Provide the [X, Y] coordinate of the cell's center where the given text is located.  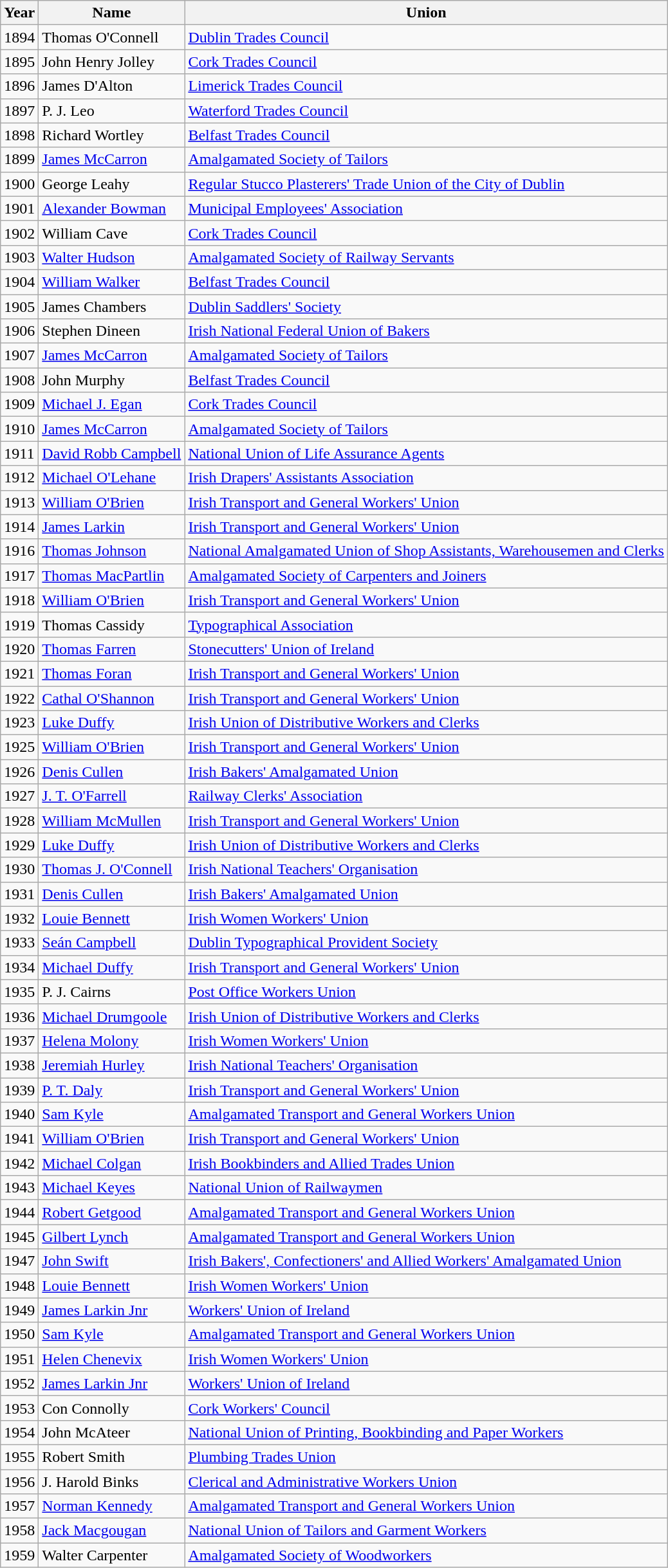
Helena Molony [112, 1041]
Walter Carpenter [112, 1555]
Irish National Federal Union of Bakers [426, 331]
Thomas Johnson [112, 551]
John Swift [112, 1261]
Cork Workers' Council [426, 1408]
P. J. Cairns [112, 992]
1914 [19, 527]
William Walker [112, 282]
Irish Bakers', Confectioners' and Allied Workers' Amalgamated Union [426, 1261]
1918 [19, 600]
1935 [19, 992]
1905 [19, 307]
Dublin Typographical Provident Society [426, 943]
1944 [19, 1212]
1901 [19, 208]
Year [19, 13]
John Murphy [112, 380]
1921 [19, 673]
Cathal O'Shannon [112, 698]
Irish Drapers' Assistants Association [426, 478]
J. T. O'Farrell [112, 796]
1904 [19, 282]
1920 [19, 649]
1934 [19, 967]
George Leahy [112, 184]
Regular Stucco Plasterers' Trade Union of the City of Dublin [426, 184]
Amalgamated Society of Carpenters and Joiners [426, 576]
1927 [19, 796]
Norman Kennedy [112, 1506]
National Union of Life Assurance Agents [426, 453]
1908 [19, 380]
1925 [19, 747]
James Larkin [112, 527]
Stephen Dineen [112, 331]
Municipal Employees' Association [426, 208]
Thomas MacPartlin [112, 576]
Walter Hudson [112, 257]
1910 [19, 429]
Union [426, 13]
1902 [19, 233]
Jack Macgougan [112, 1531]
1956 [19, 1481]
Robert Smith [112, 1457]
William McMullen [112, 821]
National Union of Railwaymen [426, 1188]
1951 [19, 1359]
James Chambers [112, 307]
1913 [19, 502]
1896 [19, 86]
1957 [19, 1506]
Alexander Bowman [112, 208]
John Henry Jolley [112, 62]
Michael Colgan [112, 1163]
Thomas Foran [112, 673]
Limerick Trades Council [426, 86]
1949 [19, 1310]
1932 [19, 918]
Seán Campbell [112, 943]
Thomas O'Connell [112, 37]
1937 [19, 1041]
1895 [19, 62]
Michael O'Lehane [112, 478]
John McAteer [112, 1432]
Thomas J. O'Connell [112, 870]
Amalgamated Society of Woodworkers [426, 1555]
1940 [19, 1115]
1941 [19, 1139]
Name [112, 13]
1955 [19, 1457]
Post Office Workers Union [426, 992]
1926 [19, 772]
Dublin Saddlers' Society [426, 307]
1909 [19, 405]
Stonecutters' Union of Ireland [426, 649]
National Union of Printing, Bookbinding and Paper Workers [426, 1432]
1945 [19, 1237]
1929 [19, 845]
1899 [19, 160]
Thomas Cassidy [112, 624]
Michael Drumgoole [112, 1016]
P. J. Leo [112, 111]
1936 [19, 1016]
Thomas Farren [112, 649]
1922 [19, 698]
1959 [19, 1555]
1942 [19, 1163]
1923 [19, 723]
Helen Chenevix [112, 1359]
1900 [19, 184]
1911 [19, 453]
National Union of Tailors and Garment Workers [426, 1531]
1939 [19, 1090]
Amalgamated Society of Railway Servants [426, 257]
1950 [19, 1335]
1917 [19, 576]
Railway Clerks' Association [426, 796]
Waterford Trades Council [426, 111]
1947 [19, 1261]
1931 [19, 894]
Dublin Trades Council [426, 37]
Con Connolly [112, 1408]
1943 [19, 1188]
1916 [19, 551]
1933 [19, 943]
P. T. Daly [112, 1090]
Irish Bookbinders and Allied Trades Union [426, 1163]
William Cave [112, 233]
Jeremiah Hurley [112, 1065]
Clerical and Administrative Workers Union [426, 1481]
1930 [19, 870]
Gilbert Lynch [112, 1237]
National Amalgamated Union of Shop Assistants, Warehousemen and Clerks [426, 551]
1952 [19, 1383]
1912 [19, 478]
1938 [19, 1065]
1954 [19, 1432]
1928 [19, 821]
1958 [19, 1531]
Michael J. Egan [112, 405]
Michael Keyes [112, 1188]
Plumbing Trades Union [426, 1457]
David Robb Campbell [112, 453]
Richard Wortley [112, 135]
1894 [19, 37]
James D'Alton [112, 86]
Typographical Association [426, 624]
1897 [19, 111]
1906 [19, 331]
J. Harold Binks [112, 1481]
1903 [19, 257]
1953 [19, 1408]
1948 [19, 1286]
1907 [19, 356]
Michael Duffy [112, 967]
Robert Getgood [112, 1212]
1919 [19, 624]
1898 [19, 135]
